Search for the cell housing the specified text and yield its [X, Y] center coordinate. 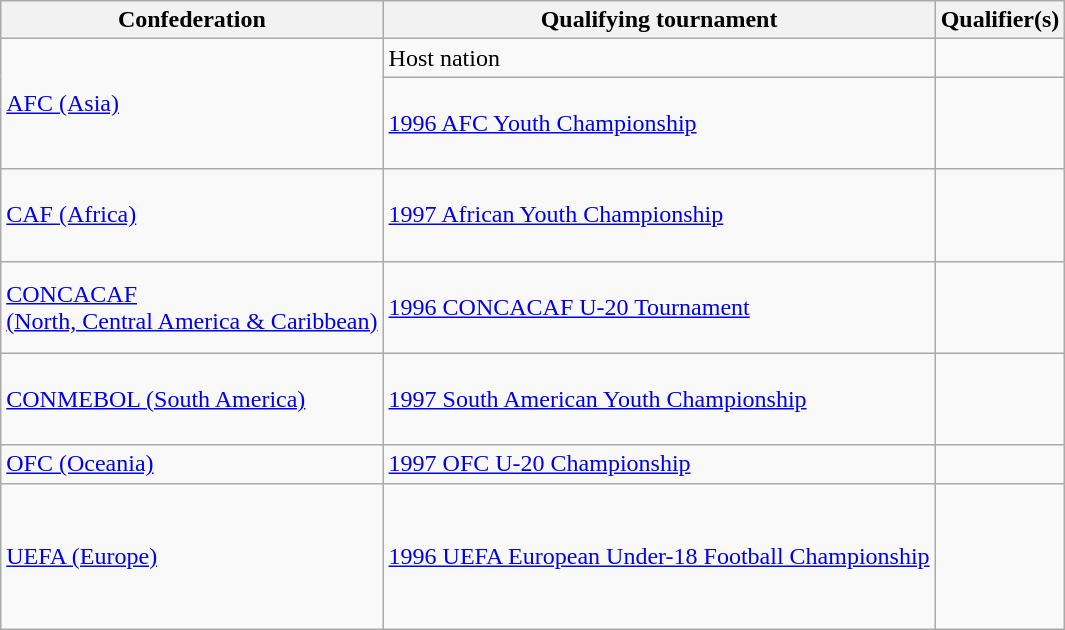
Confederation [192, 20]
OFC (Oceania) [192, 464]
CONCACAF (North, Central America & Caribbean) [192, 307]
CONMEBOL (South America) [192, 399]
UEFA (Europe) [192, 556]
1997 South American Youth Championship [659, 399]
1996 CONCACAF U-20 Tournament [659, 307]
1996 UEFA European Under-18 Football Championship [659, 556]
1996 AFC Youth Championship [659, 123]
Qualifying tournament [659, 20]
CAF (Africa) [192, 215]
Host nation [659, 58]
AFC (Asia) [192, 104]
Qualifier(s) [1000, 20]
1997 African Youth Championship [659, 215]
1997 OFC U-20 Championship [659, 464]
